Capture the cell that displays the provided text and extract its [x, y] central coordinate. 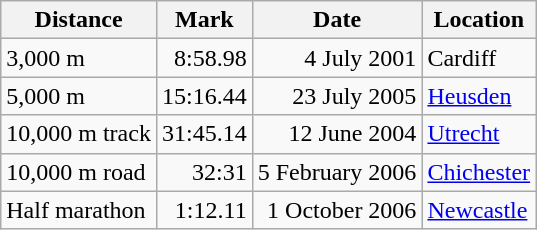
1:12.11 [204, 210]
8:58.98 [204, 58]
Cardiff [479, 58]
Half marathon [79, 210]
12 June 2004 [337, 134]
10,000 m road [79, 172]
Distance [79, 20]
32:31 [204, 172]
Chichester [479, 172]
31:45.14 [204, 134]
Heusden [479, 96]
Location [479, 20]
Date [337, 20]
Utrecht [479, 134]
1 October 2006 [337, 210]
10,000 m track [79, 134]
4 July 2001 [337, 58]
Newcastle [479, 210]
3,000 m [79, 58]
5,000 m [79, 96]
Mark [204, 20]
5 February 2006 [337, 172]
23 July 2005 [337, 96]
15:16.44 [204, 96]
